Locate the cell with the specified text and output its (X, Y) center coordinate. 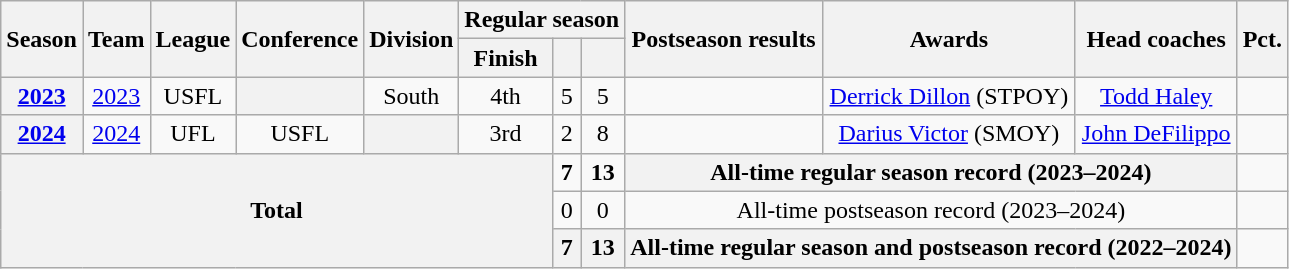
Darius Victor (SMOY) (948, 134)
Team (116, 39)
South (412, 96)
All-time postseason record (2023–2024) (931, 210)
All-time regular season record (2023–2024) (931, 172)
League (193, 39)
Finish (506, 58)
Derrick Dillon (STPOY) (948, 96)
4th (506, 96)
Division (412, 39)
8 (603, 134)
Regular season (542, 20)
Postseason results (724, 39)
3rd (506, 134)
Pct. (1262, 39)
Head coaches (1156, 39)
Todd Haley (1156, 96)
Awards (948, 39)
UFL (193, 134)
Total (277, 210)
Season (42, 39)
Conference (300, 39)
John DeFilippo (1156, 134)
All-time regular season and postseason record (2022–2024) (931, 248)
2 (566, 134)
